Detect which cell encompasses the target text, then output its (X, Y) center coordinate. 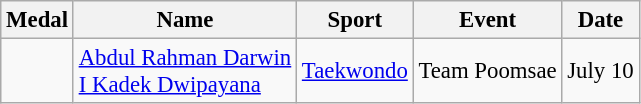
Name (184, 20)
July 10 (600, 72)
Team Poomsae (488, 72)
Event (488, 20)
Abdul Rahman DarwinI Kadek Dwipayana (184, 72)
Sport (356, 20)
Taekwondo (356, 72)
Medal (38, 20)
Date (600, 20)
